Capture the cell that displays the provided text and extract its [X, Y] central coordinate. 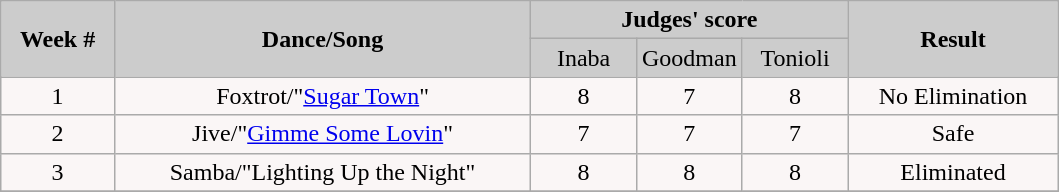
3 [58, 172]
Dance/Song [322, 39]
Safe [953, 134]
2 [58, 134]
Result [953, 39]
Foxtrot/"Sugar Town" [322, 96]
Tonioli [795, 58]
Inaba [584, 58]
No Elimination [953, 96]
Judges' score [690, 20]
Goodman [689, 58]
1 [58, 96]
Week # [58, 39]
Jive/"Gimme Some Lovin" [322, 134]
Eliminated [953, 172]
Samba/"Lighting Up the Night" [322, 172]
